Scan for the cell matching the given text and deliver its (x, y) coordinate at center. 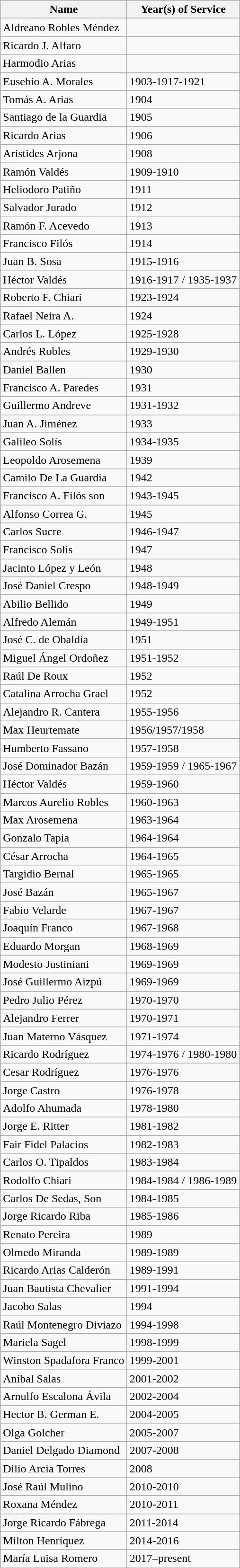
1914 (183, 244)
1915-1916 (183, 262)
Milton Henríquez (63, 1541)
1970-1971 (183, 1018)
2010-2010 (183, 1487)
2017–present (183, 1559)
Eusebio A. Morales (63, 81)
Carlos L. López (63, 334)
Rafael Neira A. (63, 316)
1903-1917-1921 (183, 81)
1908 (183, 153)
1984-1985 (183, 1198)
1933 (183, 424)
2008 (183, 1469)
Francisco Filós (63, 244)
Francisco A. Filós son (63, 496)
Roxana Méndez (63, 1505)
Guillermo Andreve (63, 406)
1929-1930 (183, 352)
Francisco A. Paredes (63, 388)
Year(s) of Service (183, 9)
Aldreano Robles Méndez (63, 27)
Targidio Bernal (63, 874)
Carlos Sucre (63, 532)
1968-1969 (183, 946)
1964-1965 (183, 856)
1904 (183, 99)
Alfonso Correa G. (63, 514)
Camilo De La Guardia (63, 478)
Dilio Arcia Torres (63, 1469)
1949-1951 (183, 622)
Olga Golcher (63, 1433)
Alejandro R. Cantera (63, 712)
José C. de Obaldía (63, 640)
Ricardo Arias Calderón (63, 1270)
2004-2005 (183, 1415)
1947 (183, 550)
1989-1991 (183, 1270)
Roberto F. Chiari (63, 298)
1974-1976 / 1980-1980 (183, 1054)
1949 (183, 604)
Daniel Ballen (63, 370)
1965-1965 (183, 874)
Eduardo Morgan (63, 946)
Daniel Delgado Diamond (63, 1451)
1963-1964 (183, 820)
Carlos O. Tipaldos (63, 1162)
1948-1949 (183, 586)
José Bazán (63, 892)
1955-1956 (183, 712)
1924 (183, 316)
1956/1957/1958 (183, 730)
1959-1959 / 1965-1967 (183, 766)
Salvador Jurado (63, 207)
Jorge Castro (63, 1090)
Miguel Ángel Ordoñez (63, 658)
Aníbal Salas (63, 1379)
1913 (183, 226)
1911 (183, 189)
Francisco Solís (63, 550)
1989-1989 (183, 1252)
1989 (183, 1234)
Galileo Solís (63, 442)
Juan B. Sosa (63, 262)
1976-1978 (183, 1090)
José Raúl Mulino (63, 1487)
Alejandro Ferrer (63, 1018)
2002-2004 (183, 1397)
1981-1982 (183, 1126)
1939 (183, 460)
1960-1963 (183, 802)
Marcos Aurelio Robles (63, 802)
1965-1967 (183, 892)
1909-1910 (183, 171)
1923-1924 (183, 298)
Jacinto López y León (63, 568)
1994 (183, 1306)
Harmodio Arias (63, 63)
Cesar Rodríguez (63, 1072)
Winston Spadafora Franco (63, 1360)
Olmedo Miranda (63, 1252)
Tomás A. Arias (63, 99)
1984-1984 / 1986-1989 (183, 1180)
Adolfo Ahumada (63, 1108)
Ramón Valdés (63, 171)
Ramón F. Acevedo (63, 226)
2007-2008 (183, 1451)
Abilio Bellido (63, 604)
María Luisa Romero (63, 1559)
2014-2016 (183, 1541)
1951-1952 (183, 658)
1930 (183, 370)
Raúl Montenegro Diviazo (63, 1324)
1906 (183, 135)
Santiago de la Guardia (63, 117)
Max Heurtemate (63, 730)
1978-1980 (183, 1108)
Carlos De Sedas, Son (63, 1198)
Hector B. German E. (63, 1415)
Modesto Justiniani (63, 964)
1957-1958 (183, 748)
José Daniel Crespo (63, 586)
Renato Pereira (63, 1234)
1976-1976 (183, 1072)
1942 (183, 478)
1951 (183, 640)
Name (63, 9)
1970-1970 (183, 1000)
1983-1984 (183, 1162)
César Arrocha (63, 856)
1967-1967 (183, 910)
Leopoldo Arosemena (63, 460)
1999-2001 (183, 1360)
Juan Bautista Chevalier (63, 1288)
1967-1968 (183, 928)
1945 (183, 514)
1934-1935 (183, 442)
Max Arosemena (63, 820)
José Guillermo Aizpú (63, 982)
1912 (183, 207)
1982-1983 (183, 1144)
1998-1999 (183, 1342)
1916-1917 / 1935-1937 (183, 280)
Jorge Ricardo Riba (63, 1216)
1925-1928 (183, 334)
Catalina Arrocha Grael (63, 694)
Raúl De Roux (63, 676)
2011-2014 (183, 1523)
1994-1998 (183, 1324)
Ricardo Arias (63, 135)
1985-1986 (183, 1216)
Arnulfo Escalona Ávila (63, 1397)
Joaquín Franco (63, 928)
Rodolfo Chiari (63, 1180)
2010-2011 (183, 1505)
Ricardo J. Alfaro (63, 45)
1964-1964 (183, 838)
Aristides Arjona (63, 153)
1905 (183, 117)
1991-1994 (183, 1288)
Juan A. Jiménez (63, 424)
Andrés Robles (63, 352)
Juan Materno Vásquez (63, 1036)
Jorge Ricardo Fábrega (63, 1523)
1948 (183, 568)
Pedro Julio Pérez (63, 1000)
Fair Fidel Palacios (63, 1144)
1946-1947 (183, 532)
1959-1960 (183, 784)
Ricardo Rodríguez (63, 1054)
Mariela Sagel (63, 1342)
Heliodoro Patiño (63, 189)
1931-1932 (183, 406)
José Dominador Bazán (63, 766)
Gonzalo Tapia (63, 838)
2001-2002 (183, 1379)
Jorge E. Ritter (63, 1126)
Jacobo Salas (63, 1306)
1943-1945 (183, 496)
Alfredo Alemán (63, 622)
Fabio Velarde (63, 910)
Humberto Fassano (63, 748)
1971-1974 (183, 1036)
2005-2007 (183, 1433)
1931 (183, 388)
